Capture the cell that displays the provided text and extract its [X, Y] central coordinate. 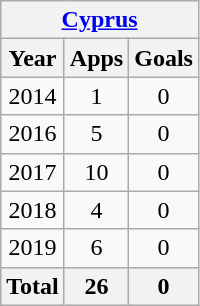
Apps [96, 58]
26 [96, 286]
Total [33, 286]
6 [96, 248]
5 [96, 134]
2014 [33, 96]
2018 [33, 210]
Year [33, 58]
10 [96, 172]
Goals [164, 58]
2019 [33, 248]
2017 [33, 172]
2016 [33, 134]
Cyprus [100, 20]
4 [96, 210]
1 [96, 96]
